Scan for the cell matching the given text and deliver its (X, Y) coordinate at center. 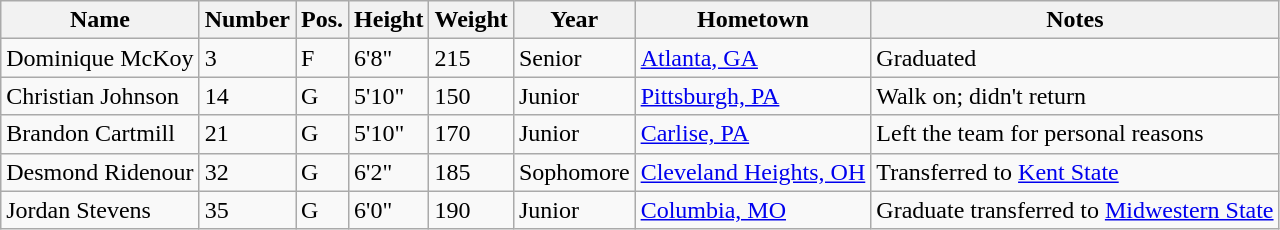
Columbia, MO (753, 210)
3 (247, 58)
215 (471, 58)
Brandon Cartmill (100, 134)
Transferred to Kent State (1075, 172)
Height (389, 20)
Cleveland Heights, OH (753, 172)
Weight (471, 20)
35 (247, 210)
Left the team for personal reasons (1075, 134)
Jordan Stevens (100, 210)
6'8" (389, 58)
6'2" (389, 172)
Carlise, PA (753, 134)
Walk on; didn't return (1075, 96)
Christian Johnson (100, 96)
Graduate transferred to Midwestern State (1075, 210)
190 (471, 210)
F (322, 58)
Atlanta, GA (753, 58)
Senior (574, 58)
21 (247, 134)
Year (574, 20)
Sophomore (574, 172)
Notes (1075, 20)
32 (247, 172)
Number (247, 20)
Hometown (753, 20)
185 (471, 172)
Graduated (1075, 58)
150 (471, 96)
Desmond Ridenour (100, 172)
Dominique McKoy (100, 58)
Pittsburgh, PA (753, 96)
Pos. (322, 20)
170 (471, 134)
14 (247, 96)
Name (100, 20)
6'0" (389, 210)
